From the cell containing the given text, extract its center point as (X, Y) coordinate. 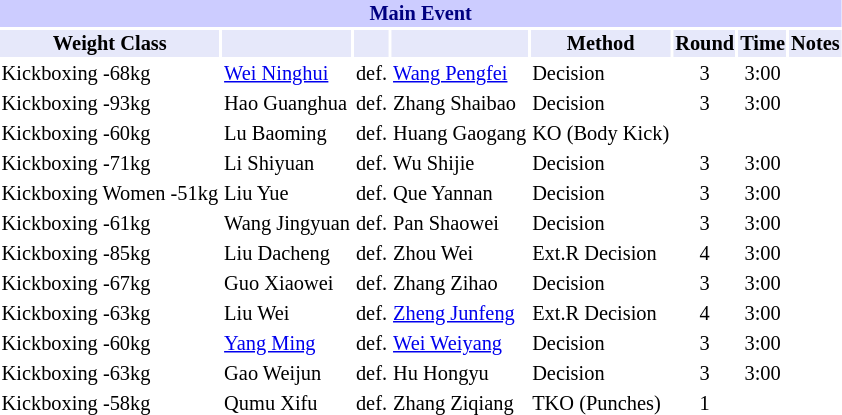
Lu Baoming (288, 134)
Wang Jingyuan (288, 224)
Wu Shijie (460, 164)
KO (Body Kick) (601, 134)
Guo Xiaowei (288, 284)
Hu Hongyu (460, 374)
Wei Ninghui (288, 74)
Zhang Zihao (460, 284)
Method (601, 44)
Gao Weijun (288, 374)
Kickboxing -61kg (110, 224)
Kickboxing -68kg (110, 74)
Kickboxing -93kg (110, 104)
Kickboxing -85kg (110, 254)
Wang Pengfei (460, 74)
Que Yannan (460, 194)
Liu Wei (288, 314)
Round (705, 44)
Zheng Junfeng (460, 314)
Notes (816, 44)
Huang Gaogang (460, 134)
Yang Ming (288, 344)
Time (763, 44)
Kickboxing Women -51kg (110, 194)
Wei Weiyang (460, 344)
Pan Shaowei (460, 224)
Liu Dacheng (288, 254)
Li Shiyuan (288, 164)
Weight Class (110, 44)
Zhang Shaibao (460, 104)
Kickboxing -67kg (110, 284)
Liu Yue (288, 194)
Hao Guanghua (288, 104)
Zhou Wei (460, 254)
Main Event (420, 14)
Kickboxing -71kg (110, 164)
